Extract the [x, y] coordinate from the center of the cell holding the provided text.  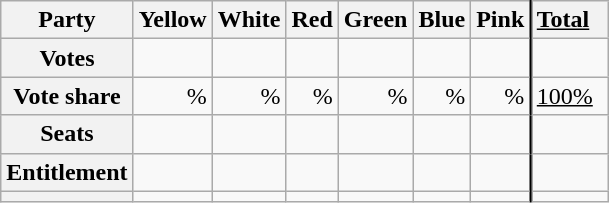
Pink [501, 20]
Votes [67, 58]
Yellow [172, 20]
Entitlement [67, 172]
Party [67, 20]
Red [312, 20]
White [249, 20]
Vote share [67, 96]
Seats [67, 134]
Blue [442, 20]
Total [564, 20]
100% [564, 96]
Green [376, 20]
